Pinpoint the cell where the given text exists, returning its (x, y) midpoint coordinate. 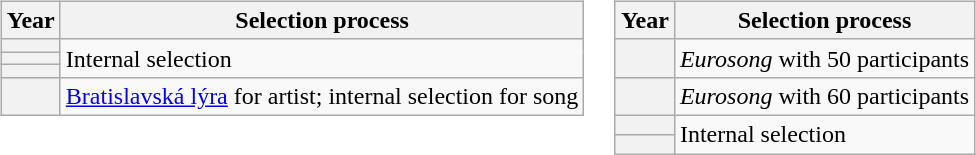
Eurosong with 60 participants (824, 96)
Eurosong with 50 participants (824, 58)
Bratislavská lýra for artist; internal selection for song (322, 96)
